Detect which cell encompasses the target text, then output its [x, y] center coordinate. 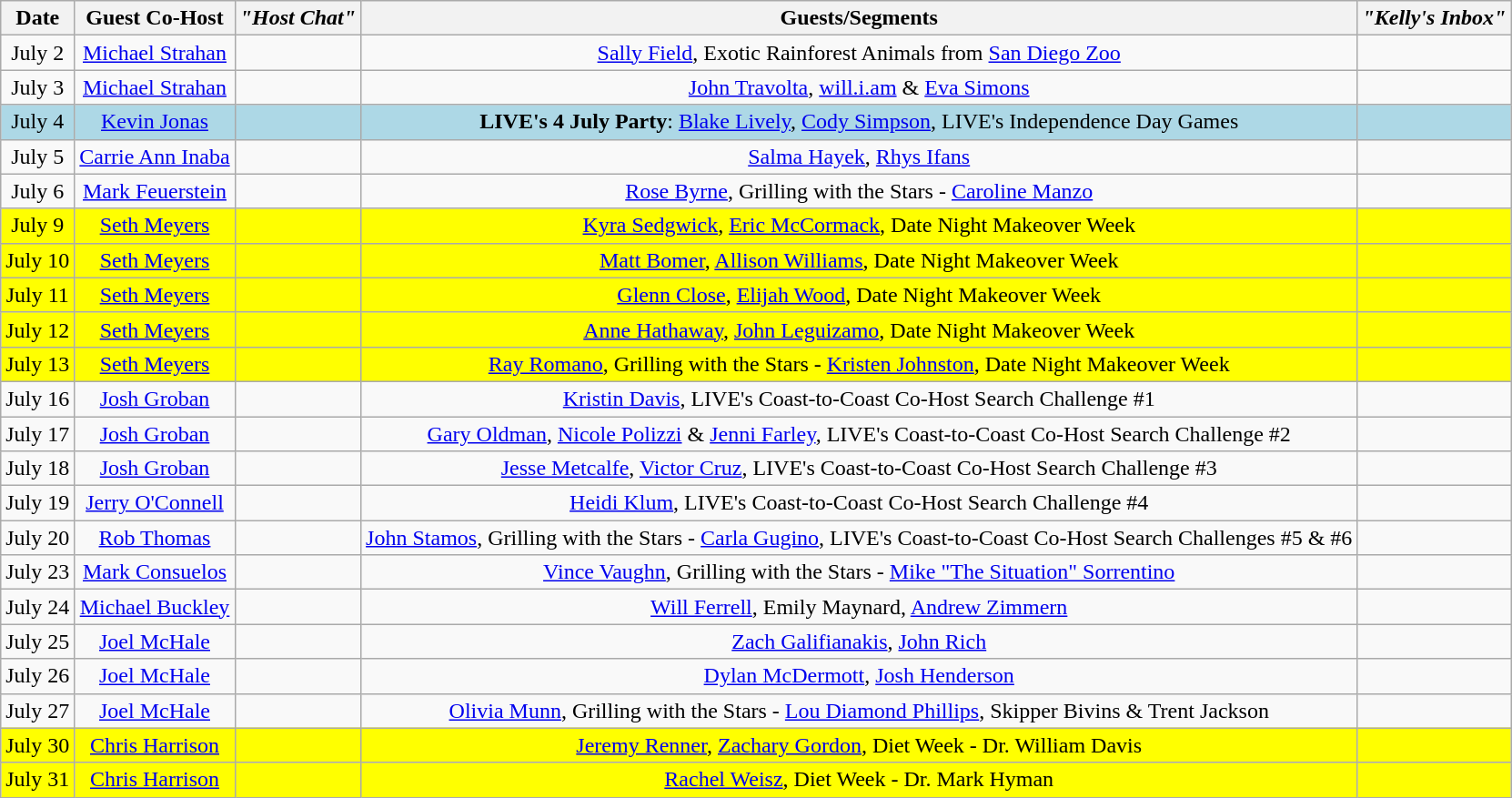
Mark Feuerstein [155, 191]
John Travolta, will.i.am & Eva Simons [859, 87]
Gary Oldman, Nicole Polizzi & Jenni Farley, LIVE's Coast-to-Coast Co-Host Search Challenge #2 [859, 434]
July 20 [38, 538]
Will Ferrell, Emily Maynard, Andrew Zimmern [859, 607]
LIVE's 4 July Party: Blake Lively, Cody Simpson, LIVE's Independence Day Games [859, 122]
Dylan McDermott, Josh Henderson [859, 676]
Zach Galifianakis, John Rich [859, 641]
Carrie Ann Inaba [155, 157]
Matt Bomer, Allison Williams, Date Night Makeover Week [859, 260]
Glenn Close, Elijah Wood, Date Night Makeover Week [859, 295]
Rob Thomas [155, 538]
July 10 [38, 260]
July 5 [38, 157]
July 26 [38, 676]
"Kelly's Inbox" [1434, 18]
July 25 [38, 641]
Vince Vaughn, Grilling with the Stars - Mike "The Situation" Sorrentino [859, 572]
July 24 [38, 607]
Anne Hathaway, John Leguizamo, Date Night Makeover Week [859, 329]
Guest Co-Host [155, 18]
Rose Byrne, Grilling with the Stars - Caroline Manzo [859, 191]
Jesse Metcalfe, Victor Cruz, LIVE's Coast-to-Coast Co-Host Search Challenge #3 [859, 469]
Kristin Davis, LIVE's Coast-to-Coast Co-Host Search Challenge #1 [859, 399]
Jeremy Renner, Zachary Gordon, Diet Week - Dr. William Davis [859, 745]
John Stamos, Grilling with the Stars - Carla Gugino, LIVE's Coast-to-Coast Co-Host Search Challenges #5 & #6 [859, 538]
Jerry O'Connell [155, 503]
Date [38, 18]
Sally Field, Exotic Rainforest Animals from San Diego Zoo [859, 53]
Kevin Jonas [155, 122]
Guests/Segments [859, 18]
July 31 [38, 780]
July 30 [38, 745]
July 18 [38, 469]
July 11 [38, 295]
Kyra Sedgwick, Eric McCormack, Date Night Makeover Week [859, 226]
Mark Consuelos [155, 572]
July 19 [38, 503]
Olivia Munn, Grilling with the Stars - Lou Diamond Phillips, Skipper Bivins & Trent Jackson [859, 711]
July 4 [38, 122]
July 12 [38, 329]
July 16 [38, 399]
July 2 [38, 53]
July 6 [38, 191]
Salma Hayek, Rhys Ifans [859, 157]
July 13 [38, 364]
"Host Chat" [297, 18]
July 3 [38, 87]
July 17 [38, 434]
Heidi Klum, LIVE's Coast-to-Coast Co-Host Search Challenge #4 [859, 503]
July 23 [38, 572]
Ray Romano, Grilling with the Stars - Kristen Johnston, Date Night Makeover Week [859, 364]
Rachel Weisz, Diet Week - Dr. Mark Hyman [859, 780]
July 27 [38, 711]
July 9 [38, 226]
Michael Buckley [155, 607]
